Identify which cell holds the provided text, then report its [X, Y] central coordinate. 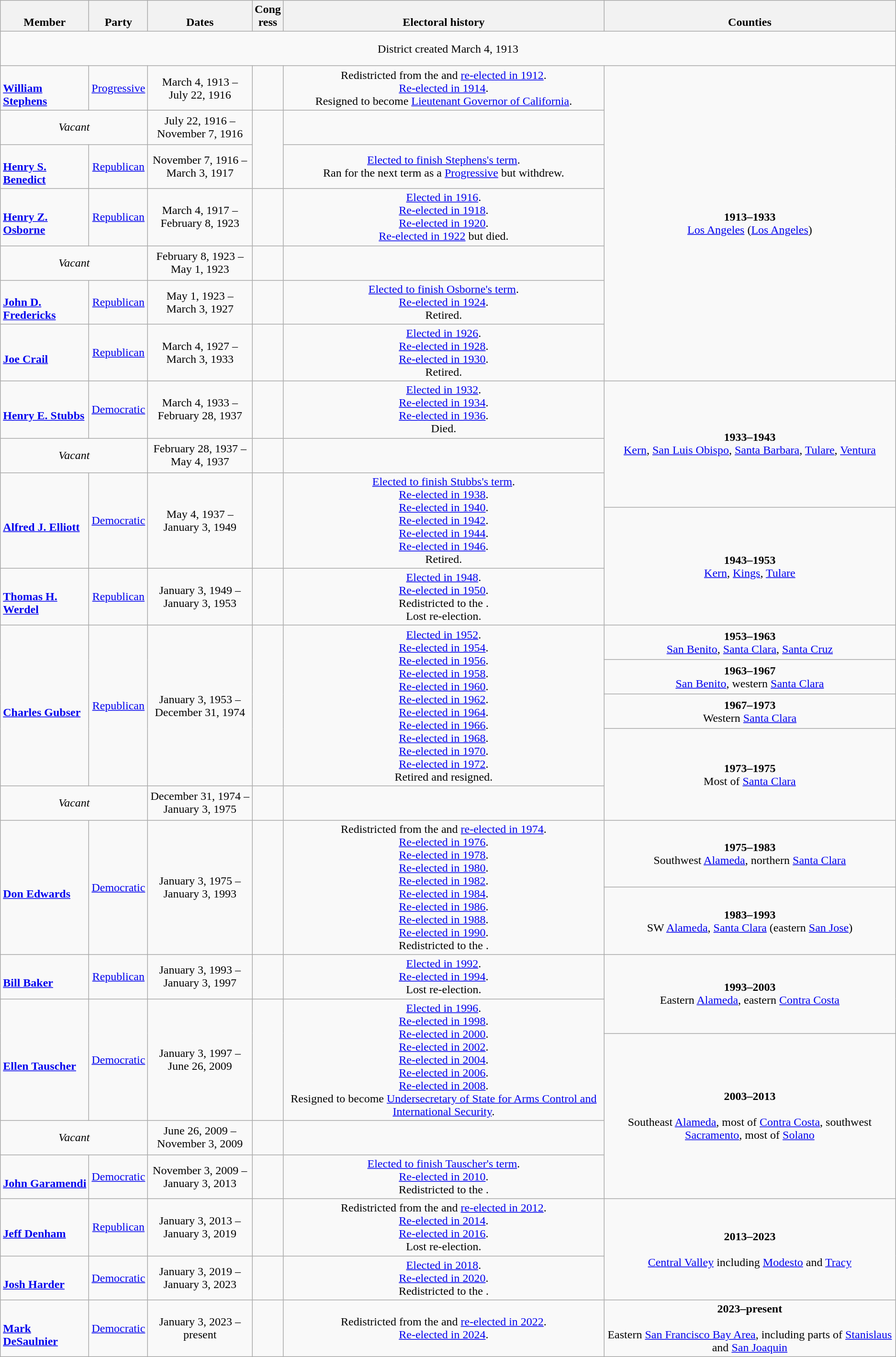
Don Edwards [45, 887]
William Stephens [45, 88]
May 1, 1923 –March 3, 1927 [200, 302]
1973–1975Most of Santa Clara [750, 774]
January 3, 2019 –January 3, 2023 [200, 1278]
May 4, 1937 –January 3, 1949 [200, 520]
Henry S. Benedict [45, 167]
District created March 4, 1913 [448, 49]
1943–1953Kern, Kings, Tulare [750, 566]
February 28, 1937 –May 4, 1937 [200, 455]
Member [45, 16]
Joe Crail [45, 352]
2003–2013Southeast Alameda, most of Contra Costa, southwest Sacramento, most of Solano [750, 1116]
June 26, 2009 –November 3, 2009 [200, 1138]
March 4, 1917 –February 8, 1923 [200, 217]
Elected in 1916.Re-elected in 1918.Re-elected in 1920.Re-elected in 1922 but died. [443, 217]
Elected in 1932.Re-elected in 1934.Re-elected in 1936.Died. [443, 410]
January 3, 1997 –June 26, 2009 [200, 1059]
1953–1963San Benito, Santa Clara, Santa Cruz [750, 642]
Mark DeSaulnier [45, 1329]
Henry Z. Osborne [45, 217]
Elected in 2018.Re-elected in 2020.Redistricted to the . [443, 1278]
John Garamendi [45, 1177]
1933–1943Kern, San Luis Obispo, Santa Barbara, Tulare, Ventura [750, 444]
Elected in 1926.Re-elected in 1928.Re-elected in 1930.Retired. [443, 352]
March 4, 1933 –February 28, 1937 [200, 410]
1983–1993SW Alameda, Santa Clara (eastern San Jose) [750, 921]
Electoral history [443, 16]
Redistricted from the and re-elected in 1912.Re-elected in 1914.Resigned to become Lieutenant Governor of California. [443, 88]
Bill Baker [45, 976]
Elected in 1992.Re-elected in 1994.Lost re-election. [443, 976]
February 8, 1923 –May 1, 1923 [200, 263]
November 7, 1916 –March 3, 1917 [200, 167]
January 3, 1975 –January 3, 1993 [200, 887]
Josh Harder [45, 1278]
July 22, 1916 –November 7, 1916 [200, 127]
Counties [750, 16]
1963–1967San Benito, western Santa Clara [750, 677]
2023–presentEastern San Francisco Bay Area, including parts of Stanislaus and San Joaquin [750, 1329]
Charles Gubser [45, 706]
Jeff Denham [45, 1227]
Thomas H. Werdel [45, 596]
Elected in 1948.Re-elected in 1950.Redistricted to the .Lost re-election. [443, 596]
1993–2003Eastern Alameda, eastern Contra Costa [750, 994]
Redistricted from the and re-elected in 2022.Re-elected in 2024. [443, 1329]
Elected to finish Stephens's term.Ran for the next term as a Progressive but withdrew. [443, 167]
Alfred J. Elliott [45, 520]
Elected to finish Stubbs's term.Re-elected in 1938.Re-elected in 1940.Re-elected in 1942.Re-elected in 1944.Re-elected in 1946.Retired. [443, 520]
Henry E. Stubbs [45, 410]
November 3, 2009 –January 3, 2013 [200, 1177]
January 3, 2013 –January 3, 2019 [200, 1227]
Ellen Tauscher [45, 1059]
1967–1973Western Santa Clara [750, 711]
Congress [268, 16]
January 3, 2023 –present [200, 1329]
March 4, 1927 –March 3, 1933 [200, 352]
Progressive [119, 88]
January 3, 1953 –December 31, 1974 [200, 706]
Elected to finish Osborne's term.Re-elected in 1924.Retired. [443, 302]
Dates [200, 16]
December 31, 1974 –January 3, 1975 [200, 803]
Elected to finish Tauscher's term.Re-elected in 2010.Redistricted to the . [443, 1177]
March 4, 1913 –July 22, 1916 [200, 88]
2013–2023Central Valley including Modesto and Tracy [750, 1249]
Party [119, 16]
John D. Fredericks [45, 302]
January 3, 1993 –January 3, 1997 [200, 976]
1913–1933Los Angeles (Los Angeles) [750, 224]
January 3, 1949 –January 3, 1953 [200, 596]
Redistricted from the and re-elected in 2012.Re-elected in 2014.Re-elected in 2016.Lost re-election. [443, 1227]
1975–1983Southwest Alameda, northern Santa Clara [750, 854]
